Determine the (X, Y) coordinate at the center of the cell enclosing the given text.  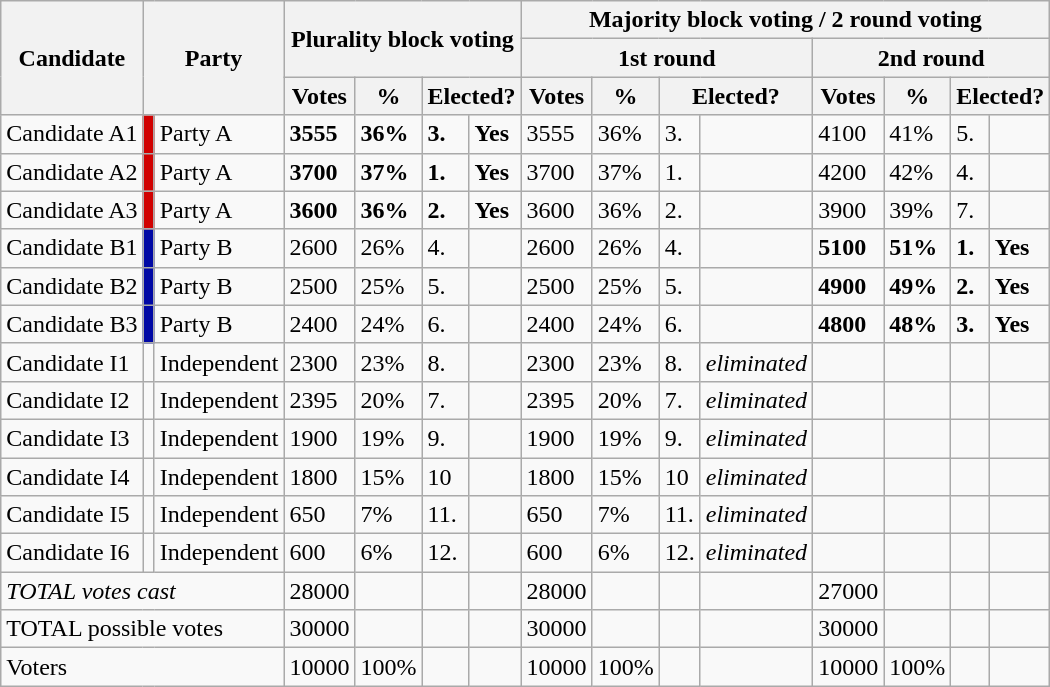
Voters (142, 667)
5100 (848, 248)
4200 (848, 172)
Candidate I2 (72, 400)
Candidate B1 (72, 248)
1st round (667, 58)
TOTAL possible votes (142, 629)
4900 (848, 286)
27000 (848, 591)
Candidate I6 (72, 553)
Majority block voting / 2 round voting (786, 20)
39% (918, 210)
49% (918, 286)
2nd round (932, 58)
41% (918, 134)
51% (918, 248)
Candidate (72, 58)
Plurality block voting (402, 39)
Party (214, 58)
42% (918, 172)
4800 (848, 324)
Candidate B2 (72, 286)
Candidate B3 (72, 324)
Candidate I1 (72, 362)
Candidate A3 (72, 210)
Candidate A2 (72, 172)
TOTAL votes cast (142, 591)
4100 (848, 134)
Candidate I3 (72, 438)
3900 (848, 210)
Candidate A1 (72, 134)
Candidate I5 (72, 515)
48% (918, 324)
Candidate I4 (72, 477)
